Output the [x, y] coordinate of the center of the cell containing the given text.  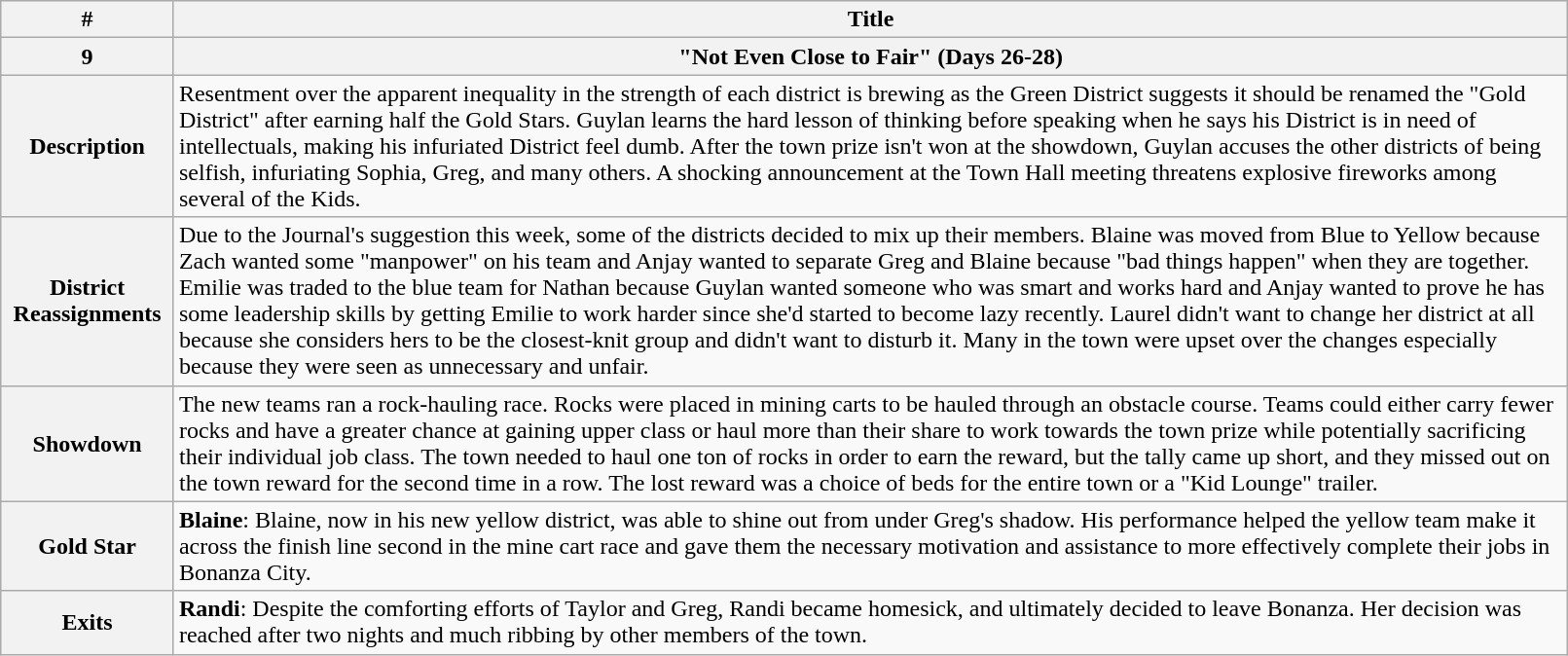
District Reassignments [88, 302]
Title [870, 19]
"Not Even Close to Fair" (Days 26-28) [870, 56]
Gold Star [88, 546]
Description [88, 146]
Exits [88, 623]
9 [88, 56]
# [88, 19]
Showdown [88, 444]
